For the text-containing cell, return its midpoint in (x, y) coordinate format. 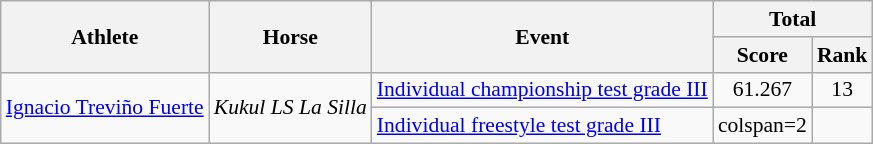
Total (793, 19)
Individual freestyle test grade III (542, 126)
Event (542, 36)
Score (762, 55)
Individual championship test grade III (542, 90)
Kukul LS La Silla (290, 108)
Athlete (105, 36)
Ignacio Treviño Fuerte (105, 108)
Rank (842, 55)
61.267 (762, 90)
Horse (290, 36)
colspan=2 (762, 126)
13 (842, 90)
